Search for the cell housing the specified text and yield its (x, y) center coordinate. 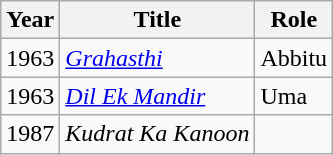
Kudrat Ka Kanoon (158, 134)
1987 (30, 134)
Title (158, 20)
Dil Ek Mandir (158, 96)
Year (30, 20)
Abbitu (294, 58)
Uma (294, 96)
Grahasthi (158, 58)
Role (294, 20)
